Pinpoint the cell where the given text exists, returning its [x, y] midpoint coordinate. 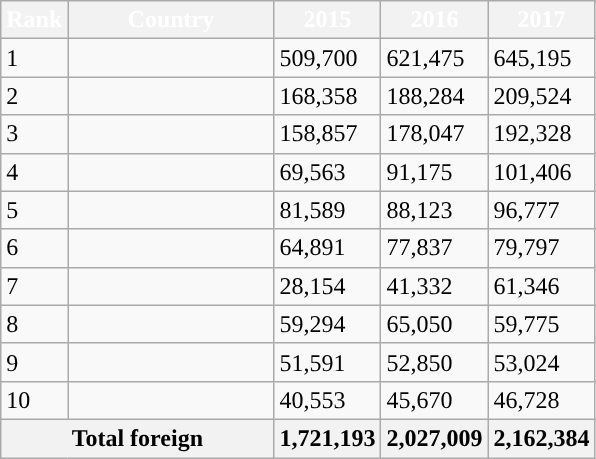
158,857 [328, 134]
101,406 [542, 172]
9 [34, 362]
88,123 [434, 210]
8 [34, 324]
59,775 [542, 324]
64,891 [328, 248]
621,475 [434, 58]
178,047 [434, 134]
77,837 [434, 248]
7 [34, 286]
188,284 [434, 96]
45,670 [434, 400]
1,721,193 [328, 438]
41,332 [434, 286]
81,589 [328, 210]
69,563 [328, 172]
Country [171, 20]
96,777 [542, 210]
Rank [34, 20]
1 [34, 58]
40,553 [328, 400]
6 [34, 248]
2 [34, 96]
192,328 [542, 134]
10 [34, 400]
52,850 [434, 362]
53,024 [542, 362]
59,294 [328, 324]
645,195 [542, 58]
Total foreign [138, 438]
4 [34, 172]
2016 [434, 20]
28,154 [328, 286]
2,162,384 [542, 438]
2015 [328, 20]
61,346 [542, 286]
209,524 [542, 96]
46,728 [542, 400]
79,797 [542, 248]
2,027,009 [434, 438]
3 [34, 134]
2017 [542, 20]
91,175 [434, 172]
168,358 [328, 96]
509,700 [328, 58]
5 [34, 210]
51,591 [328, 362]
65,050 [434, 324]
